Capture the cell that displays the provided text and extract its [X, Y] central coordinate. 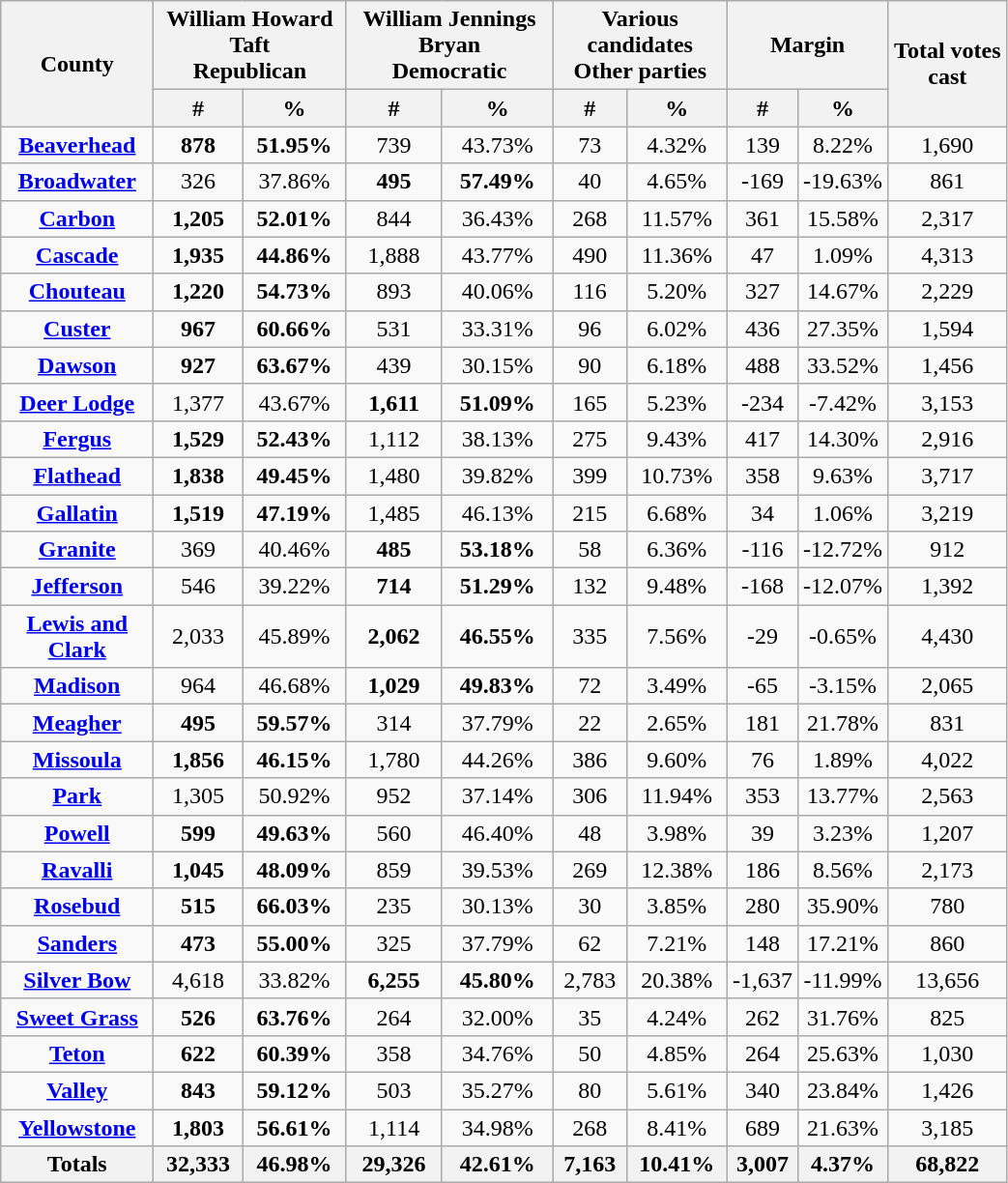
15.58% [843, 218]
47 [762, 255]
1,207 [947, 833]
3,717 [947, 476]
132 [590, 587]
314 [394, 723]
47.19% [294, 513]
2,563 [947, 796]
1,305 [198, 796]
Margin [807, 45]
49.45% [294, 476]
6.02% [677, 329]
327 [762, 292]
72 [590, 686]
4.37% [843, 1165]
29,326 [394, 1165]
2,062 [394, 636]
46.15% [294, 760]
10.41% [677, 1165]
42.61% [497, 1165]
262 [762, 1017]
Fergus [77, 439]
399 [590, 476]
39.22% [294, 587]
2,065 [947, 686]
-19.63% [843, 182]
-234 [762, 402]
Madison [77, 686]
825 [947, 1017]
32.00% [497, 1017]
52.01% [294, 218]
Missoula [77, 760]
3,007 [762, 1165]
40.06% [497, 292]
33.52% [843, 365]
Teton [77, 1053]
361 [762, 218]
599 [198, 833]
96 [590, 329]
1,377 [198, 402]
38.13% [497, 439]
30.15% [497, 365]
4.24% [677, 1017]
3,185 [947, 1128]
7.21% [677, 943]
54.73% [294, 292]
326 [198, 182]
Silver Bow [77, 980]
893 [394, 292]
76 [762, 760]
14.67% [843, 292]
1,220 [198, 292]
1,780 [394, 760]
-3.15% [843, 686]
58 [590, 550]
1.09% [843, 255]
3.98% [677, 833]
6.36% [677, 550]
Carbon [77, 218]
878 [198, 145]
1,838 [198, 476]
51.95% [294, 145]
11.36% [677, 255]
739 [394, 145]
1,456 [947, 365]
35.90% [843, 907]
2.65% [677, 723]
63.67% [294, 365]
9.60% [677, 760]
369 [198, 550]
William Jennings BryanDemocratic [449, 45]
7.56% [677, 636]
4.32% [677, 145]
60.39% [294, 1053]
4,618 [198, 980]
48.09% [294, 870]
Various candidatesOther parties [640, 45]
952 [394, 796]
2,783 [590, 980]
43.73% [497, 145]
11.94% [677, 796]
335 [590, 636]
1,611 [394, 402]
5.20% [677, 292]
1,114 [394, 1128]
Meagher [77, 723]
1,030 [947, 1053]
280 [762, 907]
1,205 [198, 218]
56.61% [294, 1128]
17.21% [843, 943]
1,480 [394, 476]
485 [394, 550]
County [77, 64]
560 [394, 833]
30.13% [497, 907]
33.82% [294, 980]
9.63% [843, 476]
Powell [77, 833]
-116 [762, 550]
33.31% [497, 329]
439 [394, 365]
Jefferson [77, 587]
843 [198, 1090]
5.61% [677, 1090]
1,529 [198, 439]
912 [947, 550]
36.43% [497, 218]
46.68% [294, 686]
60.66% [294, 329]
Deer Lodge [77, 402]
10.73% [677, 476]
22 [590, 723]
46.98% [294, 1165]
34.76% [497, 1053]
Total votes cast [947, 64]
831 [947, 723]
1,935 [198, 255]
964 [198, 686]
-12.72% [843, 550]
37.14% [497, 796]
39 [762, 833]
12.38% [677, 870]
90 [590, 365]
Custer [77, 329]
1,690 [947, 145]
Broadwater [77, 182]
-168 [762, 587]
622 [198, 1053]
34 [762, 513]
490 [590, 255]
9.48% [677, 587]
515 [198, 907]
3.85% [677, 907]
39.53% [497, 870]
30 [590, 907]
-11.99% [843, 980]
526 [198, 1017]
Cascade [77, 255]
49.83% [497, 686]
2,317 [947, 218]
325 [394, 943]
51.29% [497, 587]
1.06% [843, 513]
59.12% [294, 1090]
21.63% [843, 1128]
-169 [762, 182]
1,856 [198, 760]
3.49% [677, 686]
353 [762, 796]
Chouteau [77, 292]
9.43% [677, 439]
235 [394, 907]
63.76% [294, 1017]
39.82% [497, 476]
269 [590, 870]
Valley [77, 1090]
73 [590, 145]
3,153 [947, 402]
23.84% [843, 1090]
6.18% [677, 365]
1,426 [947, 1090]
186 [762, 870]
66.03% [294, 907]
46.13% [497, 513]
34.98% [497, 1128]
7,163 [590, 1165]
714 [394, 587]
3,219 [947, 513]
Granite [77, 550]
1,029 [394, 686]
-1,637 [762, 980]
139 [762, 145]
13.77% [843, 796]
215 [590, 513]
4.85% [677, 1053]
436 [762, 329]
Lewis and Clark [77, 636]
861 [947, 182]
148 [762, 943]
-29 [762, 636]
Yellowstone [77, 1128]
40 [590, 182]
386 [590, 760]
1,888 [394, 255]
2,916 [947, 439]
14.30% [843, 439]
37.86% [294, 182]
44.86% [294, 255]
967 [198, 329]
51.09% [497, 402]
927 [198, 365]
1,112 [394, 439]
21.78% [843, 723]
417 [762, 439]
William Howard TaftRepublican [249, 45]
2,033 [198, 636]
59.57% [294, 723]
11.57% [677, 218]
4,022 [947, 760]
473 [198, 943]
5.23% [677, 402]
860 [947, 943]
275 [590, 439]
31.76% [843, 1017]
Totals [77, 1165]
35 [590, 1017]
6,255 [394, 980]
-0.65% [843, 636]
62 [590, 943]
546 [198, 587]
4.65% [677, 182]
45.89% [294, 636]
Beaverhead [77, 145]
27.35% [843, 329]
40.46% [294, 550]
1,594 [947, 329]
Park [77, 796]
6.68% [677, 513]
503 [394, 1090]
181 [762, 723]
20.38% [677, 980]
55.00% [294, 943]
Gallatin [77, 513]
-65 [762, 686]
340 [762, 1090]
3.23% [843, 833]
53.18% [497, 550]
4,313 [947, 255]
531 [394, 329]
1,803 [198, 1128]
32,333 [198, 1165]
Flathead [77, 476]
57.49% [497, 182]
1,485 [394, 513]
50 [590, 1053]
49.63% [294, 833]
-7.42% [843, 402]
1.89% [843, 760]
48 [590, 833]
46.55% [497, 636]
8.22% [843, 145]
80 [590, 1090]
1,045 [198, 870]
44.26% [497, 760]
1,519 [198, 513]
8.41% [677, 1128]
2,229 [947, 292]
35.27% [497, 1090]
13,656 [947, 980]
4,430 [947, 636]
Ravalli [77, 870]
1,392 [947, 587]
25.63% [843, 1053]
68,822 [947, 1165]
306 [590, 796]
-12.07% [843, 587]
Rosebud [77, 907]
689 [762, 1128]
165 [590, 402]
116 [590, 292]
Sweet Grass [77, 1017]
Dawson [77, 365]
780 [947, 907]
45.80% [497, 980]
Sanders [77, 943]
2,173 [947, 870]
46.40% [497, 833]
859 [394, 870]
43.77% [497, 255]
52.43% [294, 439]
8.56% [843, 870]
43.67% [294, 402]
50.92% [294, 796]
844 [394, 218]
488 [762, 365]
